Pinpoint the cell where the given text exists, returning its (x, y) midpoint coordinate. 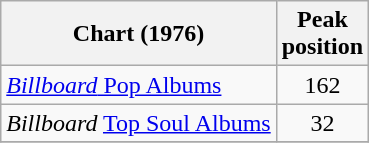
162 (322, 85)
Chart (1976) (138, 34)
Billboard Top Soul Albums (138, 123)
32 (322, 123)
Billboard Pop Albums (138, 85)
Peakposition (322, 34)
